From the cell containing the given text, extract its center point as (x, y) coordinate. 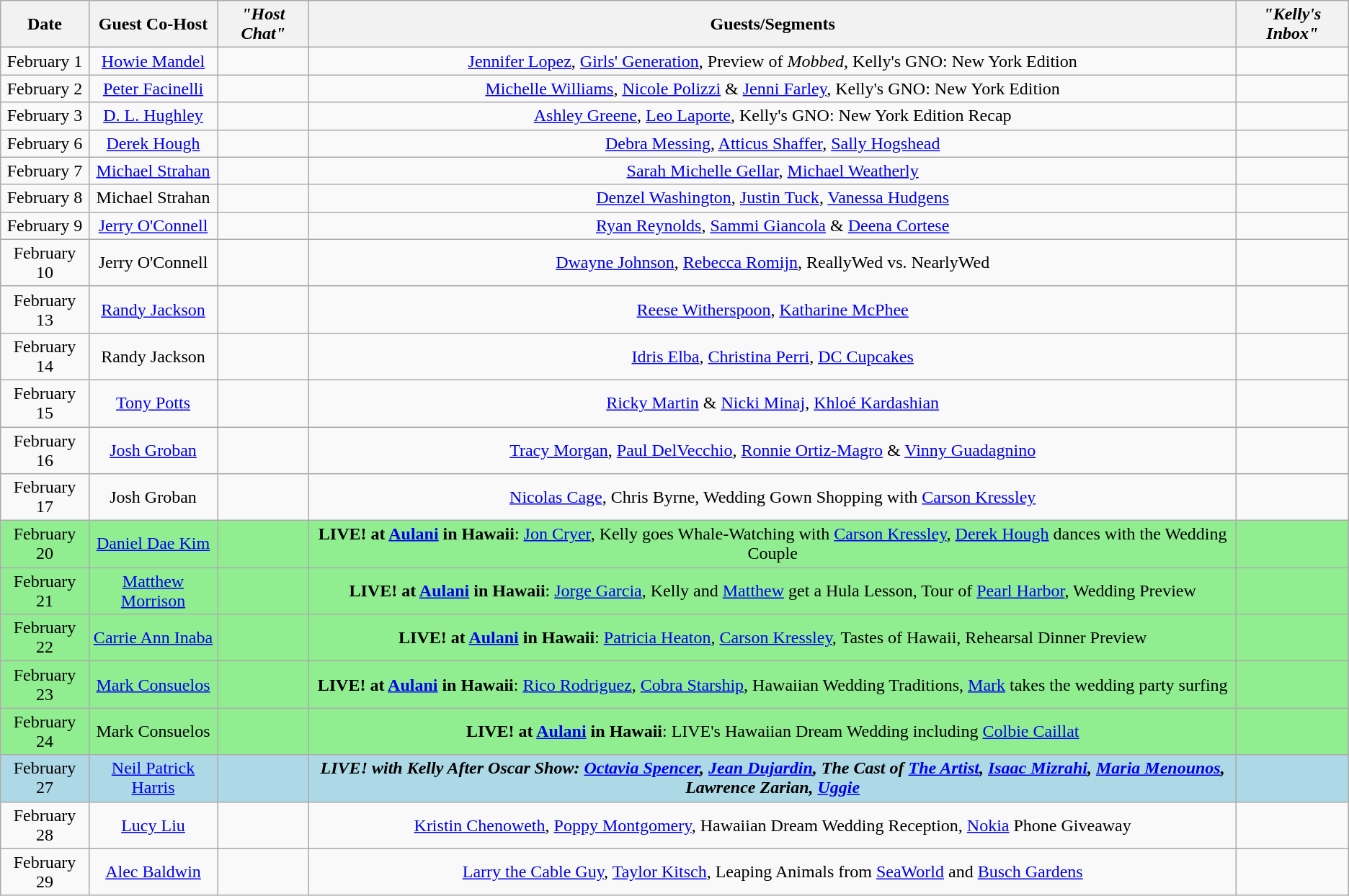
Daniel Dae Kim (153, 545)
February 2 (45, 89)
February 8 (45, 198)
Neil Patrick Harris (153, 778)
February 14 (45, 356)
Alec Baldwin (153, 872)
Idris Elba, Christina Perri, DC Cupcakes (773, 356)
Date (45, 24)
February 17 (45, 497)
Larry the Cable Guy, Taylor Kitsch, Leaping Animals from SeaWorld and Busch Gardens (773, 872)
Howie Mandel (153, 61)
February 13 (45, 310)
Lucy Liu (153, 825)
LIVE! at Aulani in Hawaii: Rico Rodriguez, Cobra Starship, Hawaiian Wedding Traditions, Mark takes the wedding party surfing (773, 684)
February 10 (45, 262)
Debra Messing, Atticus Shaffer, Sally Hogshead (773, 143)
February 3 (45, 116)
February 7 (45, 171)
Tony Potts (153, 403)
Guests/Segments (773, 24)
Sarah Michelle Gellar, Michael Weatherly (773, 171)
Peter Facinelli (153, 89)
Denzel Washington, Justin Tuck, Vanessa Hudgens (773, 198)
Reese Witherspoon, Katharine McPhee (773, 310)
February 21 (45, 591)
February 6 (45, 143)
February 29 (45, 872)
Jennifer Lopez, Girls' Generation, Preview of Mobbed, Kelly's GNO: New York Edition (773, 61)
February 15 (45, 403)
Guest Co-Host (153, 24)
Carrie Ann Inaba (153, 638)
LIVE! at Aulani in Hawaii: Patricia Heaton, Carson Kressley, Tastes of Hawaii, Rehearsal Dinner Preview (773, 638)
Tracy Morgan, Paul DelVecchio, Ronnie Ortiz-Magro & Vinny Guadagnino (773, 449)
February 9 (45, 225)
"Kelly's Inbox" (1292, 24)
February 1 (45, 61)
Ryan Reynolds, Sammi Giancola & Deena Cortese (773, 225)
LIVE! with Kelly After Oscar Show: Octavia Spencer, Jean Dujardin, The Cast of The Artist, Isaac Mizrahi, Maria Menounos, Lawrence Zarian, Uggie (773, 778)
February 22 (45, 638)
Matthew Morrison (153, 591)
February 23 (45, 684)
February 16 (45, 449)
Kristin Chenoweth, Poppy Montgomery, Hawaiian Dream Wedding Reception, Nokia Phone Giveaway (773, 825)
Nicolas Cage, Chris Byrne, Wedding Gown Shopping with Carson Kressley (773, 497)
February 24 (45, 732)
Michelle Williams, Nicole Polizzi & Jenni Farley, Kelly's GNO: New York Edition (773, 89)
"Host Chat" (264, 24)
February 28 (45, 825)
Dwayne Johnson, Rebecca Romijn, ReallyWed vs. NearlyWed (773, 262)
LIVE! at Aulani in Hawaii: LIVE's Hawaiian Dream Wedding including Colbie Caillat (773, 732)
Ashley Greene, Leo Laporte, Kelly's GNO: New York Edition Recap (773, 116)
Derek Hough (153, 143)
Ricky Martin & Nicki Minaj, Khloé Kardashian (773, 403)
February 20 (45, 545)
D. L. Hughley (153, 116)
LIVE! at Aulani in Hawaii: Jorge Garcia, Kelly and Matthew get a Hula Lesson, Tour of Pearl Harbor, Wedding Preview (773, 591)
February 27 (45, 778)
LIVE! at Aulani in Hawaii: Jon Cryer, Kelly goes Whale-Watching with Carson Kressley, Derek Hough dances with the Wedding Couple (773, 545)
